Detect which cell encompasses the target text, then output its (X, Y) center coordinate. 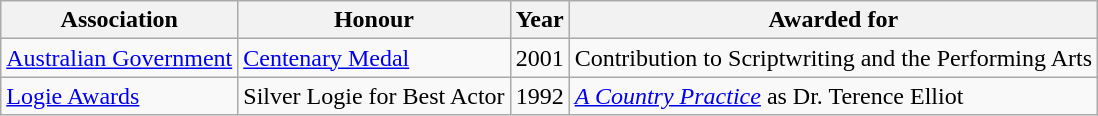
Association (120, 20)
1992 (540, 96)
Honour (374, 20)
Awarded for (833, 20)
Silver Logie for Best Actor (374, 96)
Centenary Medal (374, 58)
Logie Awards (120, 96)
Contribution to Scriptwriting and the Performing Arts (833, 58)
A Country Practice as Dr. Terence Elliot (833, 96)
Australian Government (120, 58)
Year (540, 20)
2001 (540, 58)
